Scan for the cell matching the given text and deliver its [X, Y] coordinate at center. 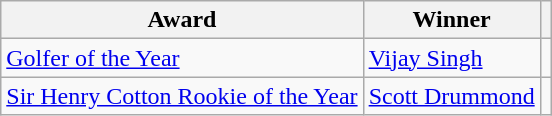
Golfer of the Year [182, 58]
Vijay Singh [452, 58]
Scott Drummond [452, 96]
Sir Henry Cotton Rookie of the Year [182, 96]
Winner [452, 20]
Award [182, 20]
